Capture the cell that displays the provided text and extract its (x, y) central coordinate. 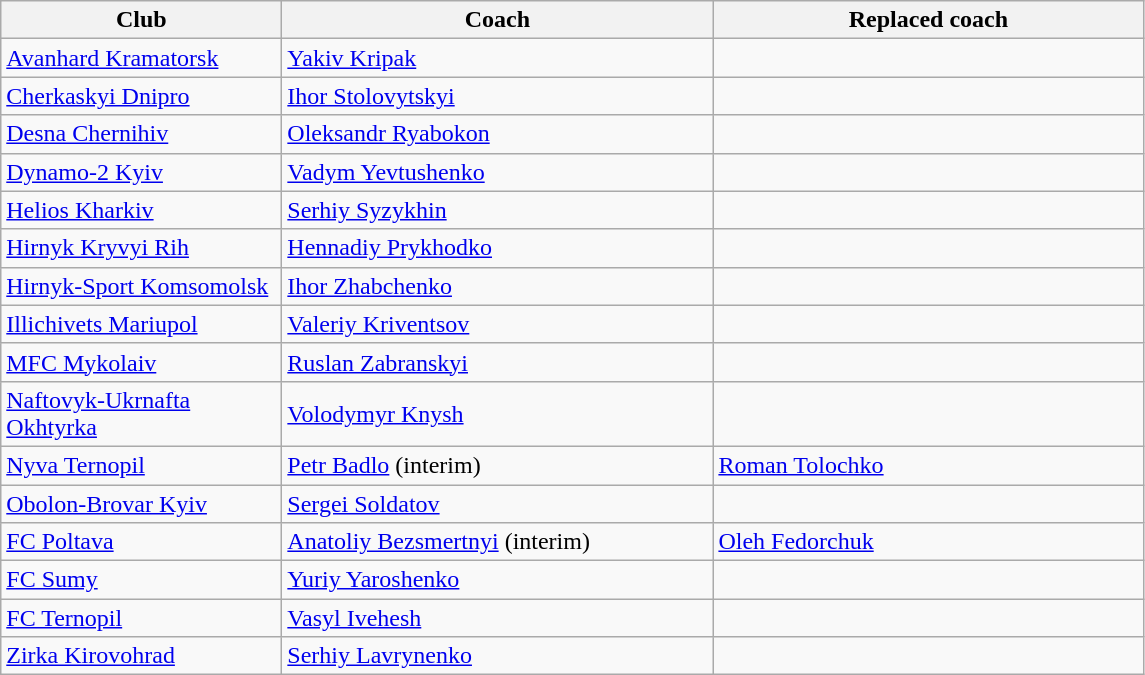
Ruslan Zabranskyi (498, 362)
Dynamo-2 Kyiv (142, 172)
Obolon-Brovar Kyiv (142, 503)
Cherkaskyi Dnipro (142, 96)
Valeriy Kriventsov (498, 324)
Ihor Zhabchenko (498, 286)
Volodymyr Knysh (498, 414)
Hennadiy Prykhodko (498, 248)
Serhiy Syzykhin (498, 210)
Naftovyk-Ukrnafta Okhtyrka (142, 414)
MFC Mykolaiv (142, 362)
Coach (498, 20)
Illichivets Mariupol (142, 324)
Zirka Kirovohrad (142, 656)
Vasyl Ivehesh (498, 618)
Sergei Soldatov (498, 503)
Club (142, 20)
Roman Tolochko (928, 465)
Yakiv Kripak (498, 58)
FC Ternopil (142, 618)
Nyva Ternopil (142, 465)
Hirnyk Kryvyi Rih (142, 248)
Yuriy Yaroshenko (498, 580)
Serhiy Lavrynenko (498, 656)
FC Sumy (142, 580)
Oleh Fedorchuk (928, 542)
Petr Badlo (interim) (498, 465)
Desna Chernihiv (142, 134)
Hirnyk-Sport Komsomolsk (142, 286)
Replaced coach (928, 20)
Anatoliy Bezsmertnyi (interim) (498, 542)
Avanhard Kramatorsk (142, 58)
Vadym Yevtushenko (498, 172)
Oleksandr Ryabokon (498, 134)
Helios Kharkiv (142, 210)
Ihor Stolovytskyi (498, 96)
FC Poltava (142, 542)
